Find where the given text appears and provide that cell's center as [x, y] coordinate. 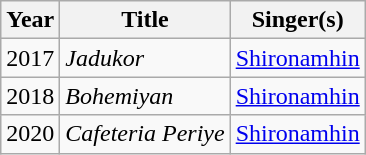
2017 [30, 58]
Jadukor [145, 58]
2020 [30, 134]
Year [30, 20]
Title [145, 20]
Singer(s) [298, 20]
Bohemiyan [145, 96]
2018 [30, 96]
Cafeteria Periye [145, 134]
